Find where the given text appears and provide that cell's center as [X, Y] coordinate. 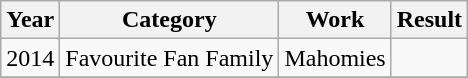
2014 [30, 58]
Mahomies [335, 58]
Work [335, 20]
Favourite Fan Family [170, 58]
Year [30, 20]
Result [429, 20]
Category [170, 20]
